Detect which cell encompasses the target text, then output its (X, Y) center coordinate. 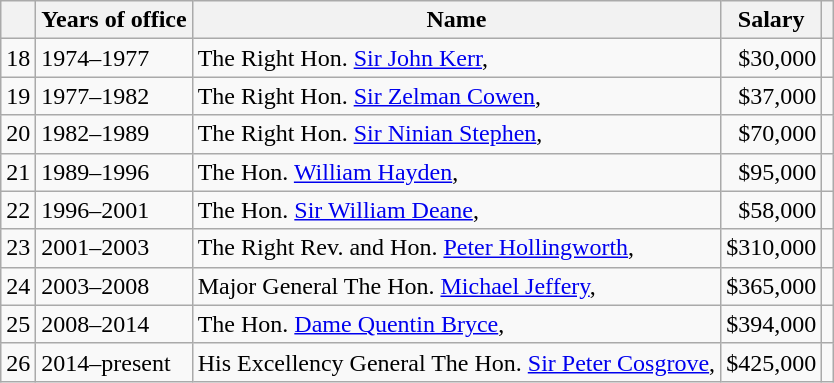
$365,000 (772, 286)
The Hon. Sir William Deane, (456, 210)
20 (18, 134)
$425,000 (772, 362)
The Hon. Dame Quentin Bryce, (456, 324)
The Right Hon. Sir Zelman Cowen, (456, 96)
Years of office (114, 20)
1996–2001 (114, 210)
21 (18, 172)
2008–2014 (114, 324)
Name (456, 20)
$37,000 (772, 96)
19 (18, 96)
1982–1989 (114, 134)
The Right Hon. Sir Ninian Stephen, (456, 134)
Salary (772, 20)
25 (18, 324)
His Excellency General The Hon. Sir Peter Cosgrove, (456, 362)
22 (18, 210)
2014–present (114, 362)
$58,000 (772, 210)
23 (18, 248)
24 (18, 286)
Major General The Hon. Michael Jeffery, (456, 286)
$95,000 (772, 172)
The Hon. William Hayden, (456, 172)
2001–2003 (114, 248)
1974–1977 (114, 58)
2003–2008 (114, 286)
$30,000 (772, 58)
26 (18, 362)
$310,000 (772, 248)
18 (18, 58)
1989–1996 (114, 172)
1977–1982 (114, 96)
$70,000 (772, 134)
$394,000 (772, 324)
The Right Hon. Sir John Kerr, (456, 58)
The Right Rev. and Hon. Peter Hollingworth, (456, 248)
